Scan for the cell matching the given text and deliver its (x, y) coordinate at center. 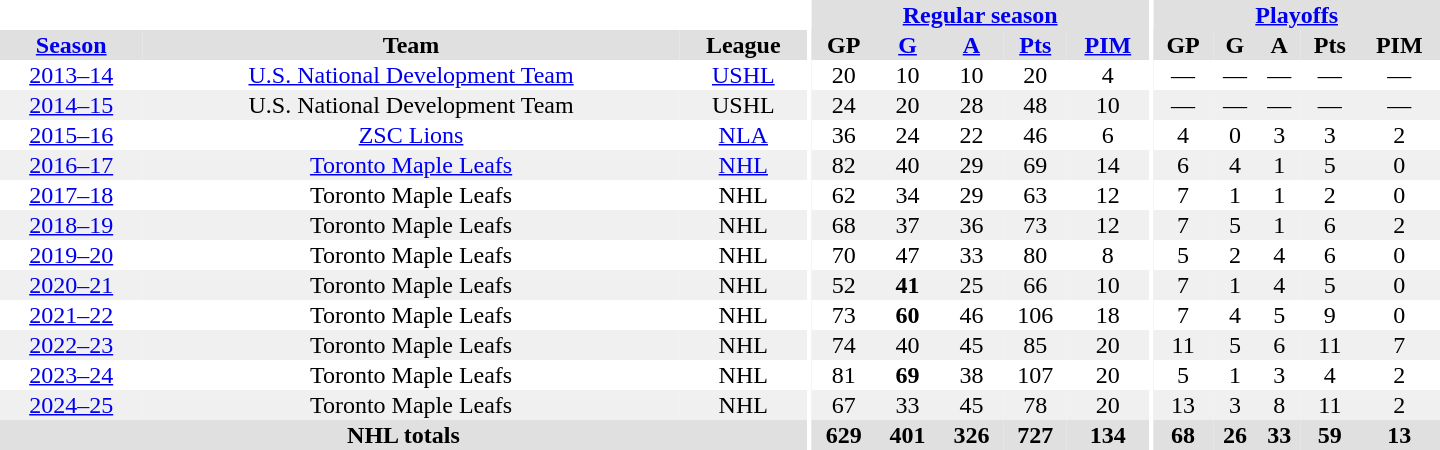
14 (1108, 165)
81 (844, 375)
2024–25 (71, 405)
2014–15 (71, 105)
9 (1330, 315)
52 (844, 285)
629 (844, 435)
2015–16 (71, 135)
37 (908, 225)
67 (844, 405)
60 (908, 315)
59 (1330, 435)
66 (1035, 285)
82 (844, 165)
Playoffs (1296, 15)
26 (1235, 435)
70 (844, 255)
NLA (744, 135)
107 (1035, 375)
80 (1035, 255)
34 (908, 195)
2023–24 (71, 375)
62 (844, 195)
134 (1108, 435)
401 (908, 435)
22 (971, 135)
Team (410, 45)
2018–19 (71, 225)
74 (844, 345)
Regular season (980, 15)
47 (908, 255)
41 (908, 285)
28 (971, 105)
2013–14 (71, 75)
2016–17 (71, 165)
NHL totals (404, 435)
2019–20 (71, 255)
2021–22 (71, 315)
85 (1035, 345)
2017–18 (71, 195)
78 (1035, 405)
38 (971, 375)
727 (1035, 435)
25 (971, 285)
326 (971, 435)
Season (71, 45)
106 (1035, 315)
48 (1035, 105)
2020–21 (71, 285)
League (744, 45)
2022–23 (71, 345)
18 (1108, 315)
ZSC Lions (410, 135)
63 (1035, 195)
